Pinpoint the cell where the given text exists, returning its [x, y] midpoint coordinate. 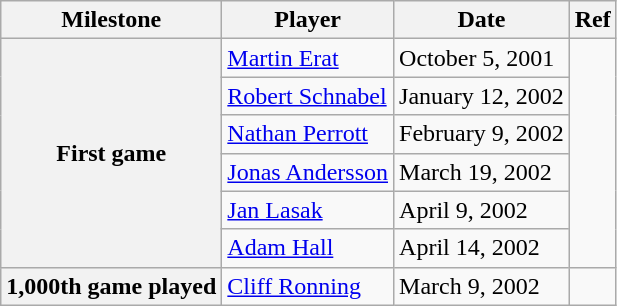
Milestone [112, 20]
March 19, 2002 [482, 172]
Jonas Andersson [308, 172]
February 9, 2002 [482, 134]
Player [308, 20]
Martin Erat [308, 58]
Adam Hall [308, 248]
Ref [592, 20]
January 12, 2002 [482, 96]
First game [112, 153]
Robert Schnabel [308, 96]
Cliff Ronning [308, 286]
Date [482, 20]
April 14, 2002 [482, 248]
October 5, 2001 [482, 58]
1,000th game played [112, 286]
Nathan Perrott [308, 134]
March 9, 2002 [482, 286]
April 9, 2002 [482, 210]
Jan Lasak [308, 210]
